Return (x, y) of the center of cell containing provided text 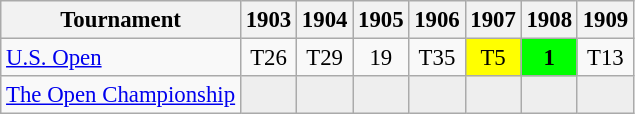
The Open Championship (121, 95)
1903 (268, 20)
1904 (325, 20)
U.S. Open (121, 58)
1909 (605, 20)
1 (549, 58)
Tournament (121, 20)
T13 (605, 58)
1905 (381, 20)
19 (381, 58)
T26 (268, 58)
1907 (493, 20)
T5 (493, 58)
T29 (325, 58)
1906 (437, 20)
1908 (549, 20)
T35 (437, 58)
